Pinpoint the cell where the given text exists, returning its (X, Y) midpoint coordinate. 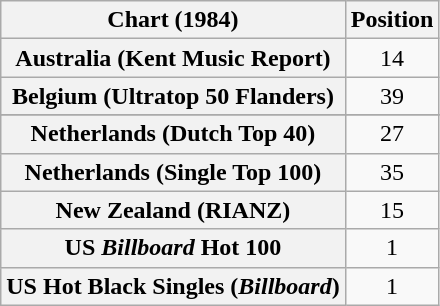
US Billboard Hot 100 (173, 248)
Netherlands (Single Top 100) (173, 172)
Belgium (Ultratop 50 Flanders) (173, 96)
Netherlands (Dutch Top 40) (173, 134)
14 (392, 58)
35 (392, 172)
27 (392, 134)
39 (392, 96)
Position (392, 20)
Australia (Kent Music Report) (173, 58)
Chart (1984) (173, 20)
US Hot Black Singles (Billboard) (173, 286)
New Zealand (RIANZ) (173, 210)
15 (392, 210)
